Find where the given text appears and provide that cell's center as [X, Y] coordinate. 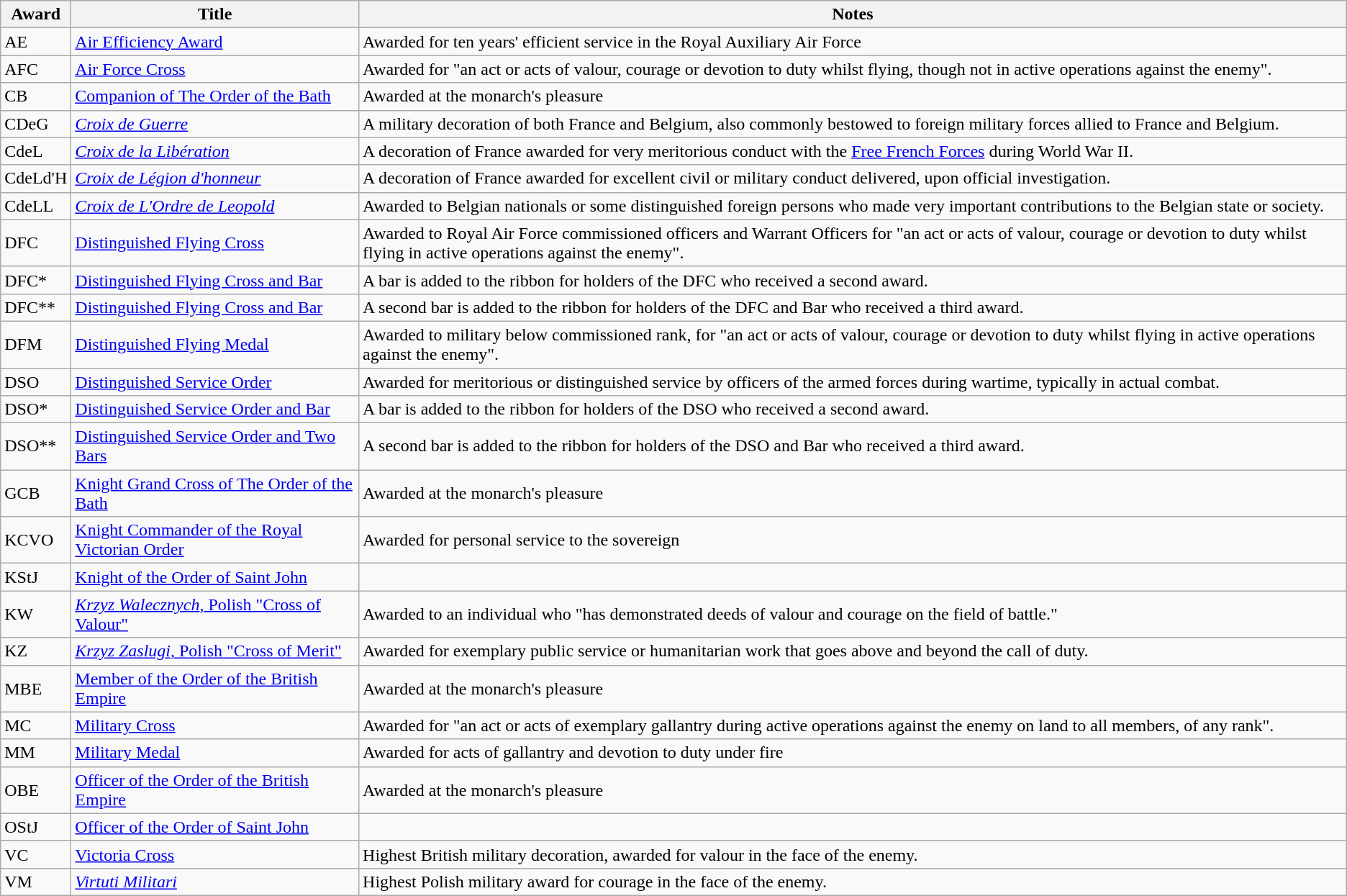
Award [36, 14]
Member of the Order of the British Empire [215, 688]
Victoria Cross [215, 854]
AE [36, 42]
Awarded for exemplary public service or humanitarian work that goes above and beyond the call of duty. [853, 651]
DSO** [36, 446]
KW [36, 615]
A second bar is added to the ribbon for holders of the DSO and Bar who received a third award. [853, 446]
Awarded for acts of gallantry and devotion to duty under fire [853, 753]
Highest British military decoration, awarded for valour in the face of the enemy. [853, 854]
Awarded for ten years' efficient service in the Royal Auxiliary Air Force [853, 42]
DFM [36, 344]
Knight Commander of the Royal Victorian Order [215, 540]
DSO [36, 382]
Krzyz Zaslugi, Polish "Cross of Merit" [215, 651]
Knight of the Order of Saint John [215, 577]
Military Medal [215, 753]
Awarded for "an act or acts of valour, courage or devotion to duty whilst flying, though not in active operations against the enemy". [853, 69]
CB [36, 96]
Title [215, 14]
CdeLd'H [36, 178]
DSO* [36, 409]
Officer of the Order of Saint John [215, 827]
Distinguished Service Order and Two Bars [215, 446]
MC [36, 725]
OStJ [36, 827]
Awarded for meritorious or distinguished service by officers of the armed forces during wartime, typically in actual combat. [853, 382]
Air Force Cross [215, 69]
GCB [36, 494]
A second bar is added to the ribbon for holders of the DFC and Bar who received a third award. [853, 307]
VC [36, 854]
Croix de L'Ordre de Leopold [215, 206]
A decoration of France awarded for excellent civil or military conduct delivered, upon official investigation. [853, 178]
Notes [853, 14]
Awarded to Belgian nationals or some distinguished foreign persons who made very important contributions to the Belgian state or society. [853, 206]
Croix de Guerre [215, 124]
Awarded to an individual who "has demonstrated deeds of valour and courage on the field of battle." [853, 615]
Awarded for personal service to the sovereign [853, 540]
KStJ [36, 577]
MM [36, 753]
CdeLL [36, 206]
A bar is added to the ribbon for holders of the DFC who received a second award. [853, 280]
A military decoration of both France and Belgium, also commonly bestowed to foreign military forces allied to France and Belgium. [853, 124]
Air Efficiency Award [215, 42]
Distinguished Service Order and Bar [215, 409]
Officer of the Order of the British Empire [215, 790]
CDeG [36, 124]
A decoration of France awarded for very meritorious conduct with the Free French Forces during World War II. [853, 151]
A bar is added to the ribbon for holders of the DSO who received a second award. [853, 409]
Krzyz Walecznych, Polish "Cross of Valour" [215, 615]
OBE [36, 790]
KCVO [36, 540]
Knight Grand Cross of The Order of the Bath [215, 494]
DFC* [36, 280]
VM [36, 882]
Croix de Légion d'honneur [215, 178]
Distinguished Flying Medal [215, 344]
DFC [36, 243]
DFC** [36, 307]
Highest Polish military award for courage in the face of the enemy. [853, 882]
Companion of The Order of the Bath [215, 96]
Croix de la Libération [215, 151]
Awarded for "an act or acts of exemplary gallantry during active operations against the enemy on land to all members, of any rank". [853, 725]
Distinguished Service Order [215, 382]
AFC [36, 69]
Virtuti Militari [215, 882]
Military Cross [215, 725]
Distinguished Flying Cross [215, 243]
MBE [36, 688]
KZ [36, 651]
CdeL [36, 151]
